Extract the (X, Y) coordinate from the center of the cell holding the provided text.  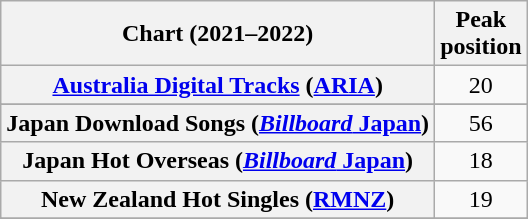
Chart (2021–2022) (218, 34)
20 (481, 85)
Peakposition (481, 34)
18 (481, 161)
19 (481, 199)
Japan Download Songs (Billboard Japan) (218, 123)
Australia Digital Tracks (ARIA) (218, 85)
56 (481, 123)
New Zealand Hot Singles (RMNZ) (218, 199)
Japan Hot Overseas (Billboard Japan) (218, 161)
